Scan for the cell matching the given text and deliver its [X, Y] coordinate at center. 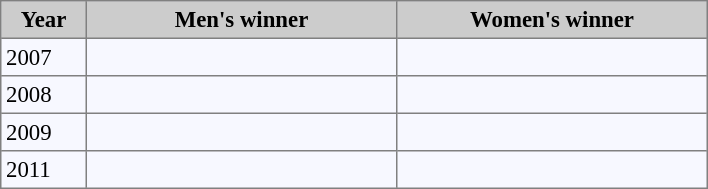
2009 [44, 132]
2008 [44, 95]
Men's winner [241, 20]
Year [44, 20]
2007 [44, 57]
Women's winner [552, 20]
2011 [44, 170]
